Extract the (X, Y) coordinate from the center of the cell holding the provided text.  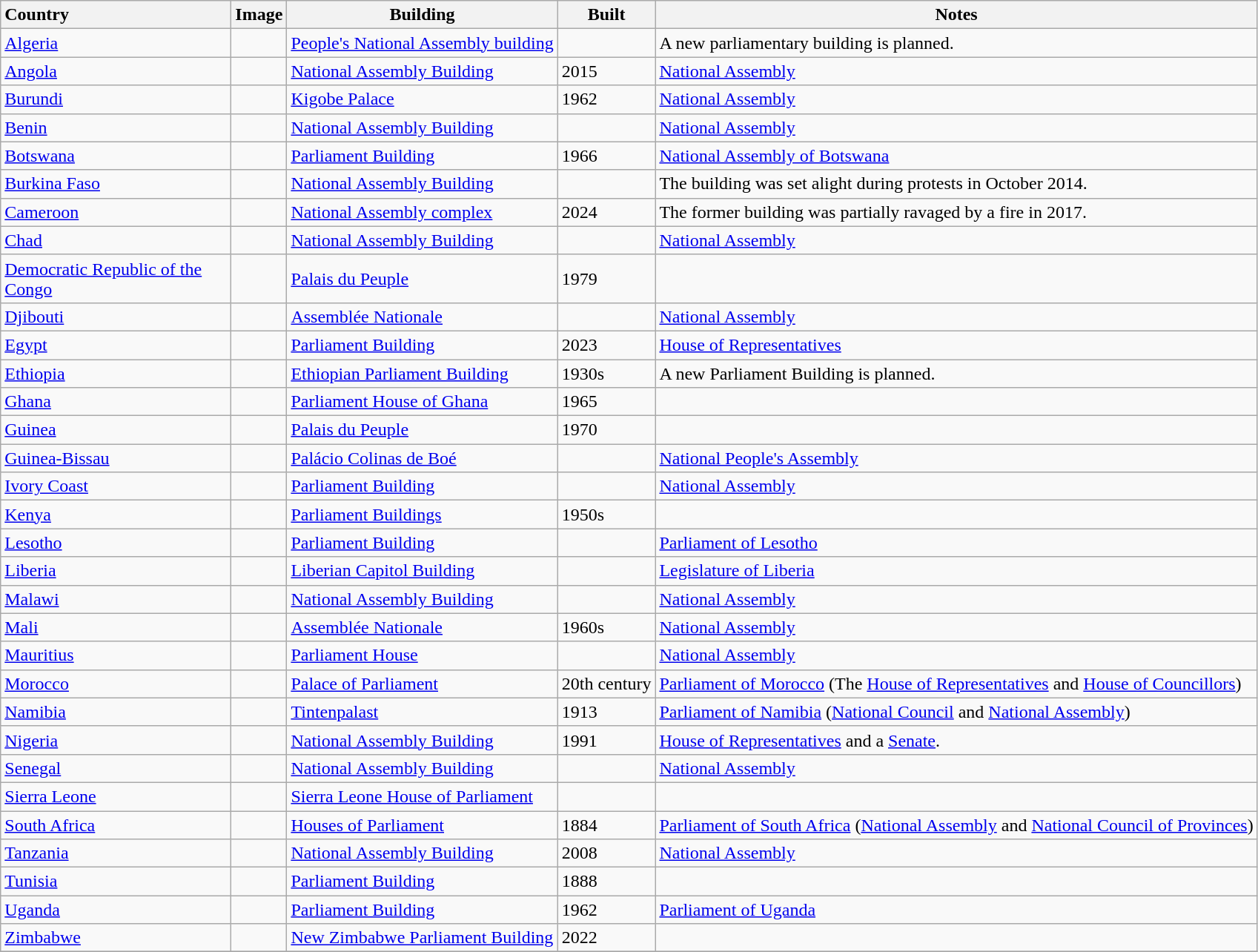
20th century (606, 684)
Tunisia (116, 882)
1888 (606, 882)
Parliament of South Africa (National Assembly and National Council of Provinces) (956, 825)
1991 (606, 740)
Legislature of Liberia (956, 571)
A new Parliament Building is planned. (956, 373)
National People's Assembly (956, 458)
Chad (116, 240)
New Zimbabwe Parliament Building (423, 938)
People's National Assembly building (423, 43)
Guinea-Bissau (116, 458)
Palácio Colinas de Boé (423, 458)
1966 (606, 156)
A new parliamentary building is planned. (956, 43)
Sierra Leone (116, 796)
Parliament House (423, 655)
National Assembly complex (423, 212)
Built (606, 15)
Djibouti (116, 317)
Liberian Capitol Building (423, 571)
Kenya (116, 515)
Liberia (116, 571)
Parliament of Uganda (956, 910)
1884 (606, 825)
2015 (606, 71)
Tanzania (116, 853)
Notes (956, 15)
2008 (606, 853)
Botswana (116, 156)
Parliament of Lesotho (956, 543)
Ivory Coast (116, 486)
Cameroon (116, 212)
Democratic Republic of the Congo (116, 279)
Burundi (116, 99)
The former building was partially ravaged by a fire in 2017. (956, 212)
1960s (606, 627)
House of Representatives (956, 345)
Angola (116, 71)
2022 (606, 938)
Burkina Faso (116, 184)
1913 (606, 712)
Tintenpalast (423, 712)
Benin (116, 128)
Uganda (116, 910)
Parliament of Morocco (The House of Representatives and House of Councillors) (956, 684)
Building (423, 15)
Nigeria (116, 740)
Morocco (116, 684)
Malawi (116, 599)
Palace of Parliament (423, 684)
Ethiopian Parliament Building (423, 373)
Mali (116, 627)
Ghana (116, 402)
Image (259, 15)
1930s (606, 373)
Egypt (116, 345)
Mauritius (116, 655)
Kigobe Palace (423, 99)
1979 (606, 279)
Ethiopia (116, 373)
The building was set alight during protests in October 2014. (956, 184)
Sierra Leone House of Parliament (423, 796)
Parliament Buildings (423, 515)
1970 (606, 430)
Namibia (116, 712)
2023 (606, 345)
Parliament of Namibia (National Council and National Assembly) (956, 712)
Zimbabwe (116, 938)
South Africa (116, 825)
House of Representatives and a Senate. (956, 740)
Lesotho (116, 543)
Houses of Parliament (423, 825)
Country (116, 15)
National Assembly of Botswana (956, 156)
Parliament House of Ghana (423, 402)
Senegal (116, 768)
Algeria (116, 43)
Guinea (116, 430)
1965 (606, 402)
2024 (606, 212)
1950s (606, 515)
